Determine the (X, Y) coordinate at the center of the cell enclosing the given text.  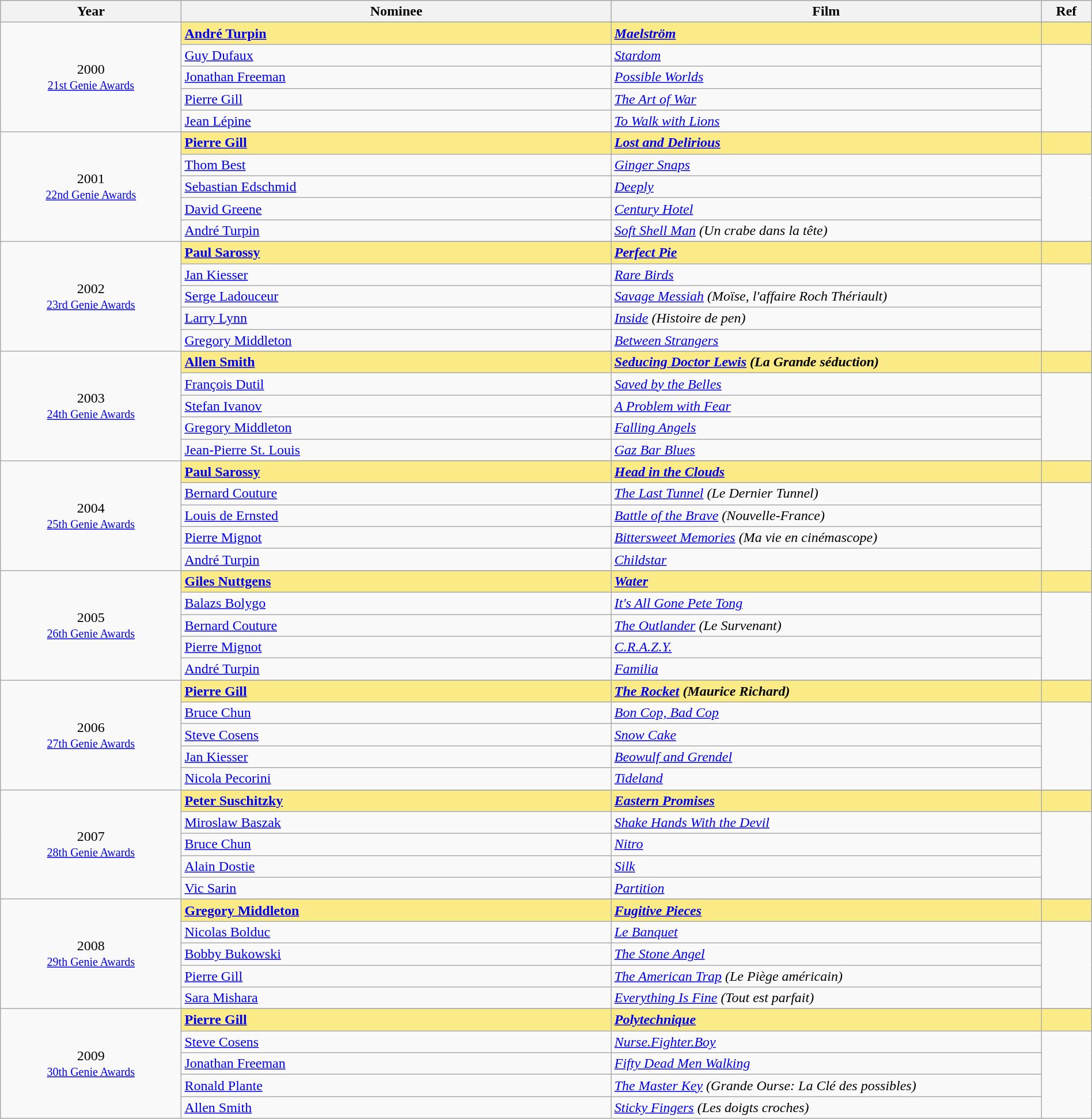
Le Banquet (826, 932)
The Last Tunnel (Le Dernier Tunnel) (826, 494)
The Master Key (Grande Ourse: La Clé des possibles) (826, 1086)
Vic Sarin (396, 888)
2009 30th Genie Awards (91, 1064)
Silk (826, 866)
Beowulf and Grendel (826, 757)
Nurse.Fighter.Boy (826, 1042)
Year (91, 12)
C.R.A.Z.Y. (826, 647)
Familia (826, 669)
David Greene (396, 208)
Sticky Fingers (Les doigts croches) (826, 1107)
Fugitive Pieces (826, 910)
Century Hotel (826, 208)
2006 27th Genie Awards (91, 735)
Giles Nuttgens (396, 581)
2008 29th Genie Awards (91, 954)
Between Strangers (826, 340)
Sara Mishara (396, 998)
2000 21st Genie Awards (91, 77)
Lost and Delirious (826, 143)
The American Trap (Le Piège américain) (826, 976)
Stardom (826, 55)
Childstar (826, 559)
Saved by the Belles (826, 384)
Inside (Histoire de pen) (826, 318)
Serge Ladouceur (396, 297)
Fifty Dead Men Walking (826, 1064)
2004 25th Genie Awards (91, 515)
Miroslaw Baszak (396, 822)
Perfect Pie (826, 252)
Everything Is Fine (Tout est parfait) (826, 998)
Sebastian Edschmid (396, 187)
Alain Dostie (396, 866)
Gaz Bar Blues (826, 450)
Head in the Clouds (826, 472)
Louis de Ernsted (396, 515)
Stefan Ivanov (396, 406)
Ginger Snaps (826, 165)
2007 28th Genie Awards (91, 844)
Partition (826, 888)
François Dutil (396, 384)
Maelström (826, 33)
The Art of War (826, 99)
It's All Gone Pete Tong (826, 603)
Ronald Plante (396, 1086)
The Rocket (Maurice Richard) (826, 691)
Bobby Bukowski (396, 954)
Battle of the Brave (Nouvelle-France) (826, 515)
Nicola Pecorini (396, 779)
A Problem with Fear (826, 406)
Shake Hands With the Devil (826, 822)
Polytechnique (826, 1020)
The Stone Angel (826, 954)
2005 26th Genie Awards (91, 625)
2002 23rd Genie Awards (91, 296)
Rare Birds (826, 275)
To Walk with Lions (826, 121)
Possible Worlds (826, 77)
Jean-Pierre St. Louis (396, 450)
Bon Cop, Bad Cop (826, 713)
Guy Dufaux (396, 55)
Nicolas Bolduc (396, 932)
Soft Shell Man (Un crabe dans la tête) (826, 230)
2001 22nd Genie Awards (91, 187)
Jean Lépine (396, 121)
Seducing Doctor Lewis (La Grande séduction) (826, 362)
Savage Messiah (Moïse, l'affaire Roch Thériault) (826, 297)
Deeply (826, 187)
Peter Suschitzky (396, 801)
Snow Cake (826, 735)
Water (826, 581)
Film (826, 12)
Larry Lynn (396, 318)
Thom Best (396, 165)
Bittersweet Memories (Ma vie en cinémascope) (826, 537)
Eastern Promises (826, 801)
Tideland (826, 779)
2003 24th Genie Awards (91, 406)
The Outlander (Le Survenant) (826, 625)
Balazs Bolygo (396, 603)
Nominee (396, 12)
Falling Angels (826, 428)
Nitro (826, 844)
Ref (1067, 12)
